Identify which cell holds the provided text, then report its (x, y) central coordinate. 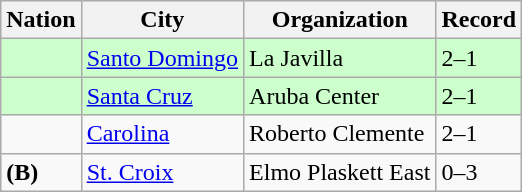
Roberto Clemente (340, 134)
Santa Cruz (162, 96)
Organization (340, 20)
St. Croix (162, 172)
(B) (41, 172)
Record (479, 20)
Aruba Center (340, 96)
Elmo Plaskett East (340, 172)
Carolina (162, 134)
0–3 (479, 172)
City (162, 20)
Nation (41, 20)
Santo Domingo (162, 58)
La Javilla (340, 58)
